Return the (x, y) coordinate for the center point of the cell that contains the specified text.  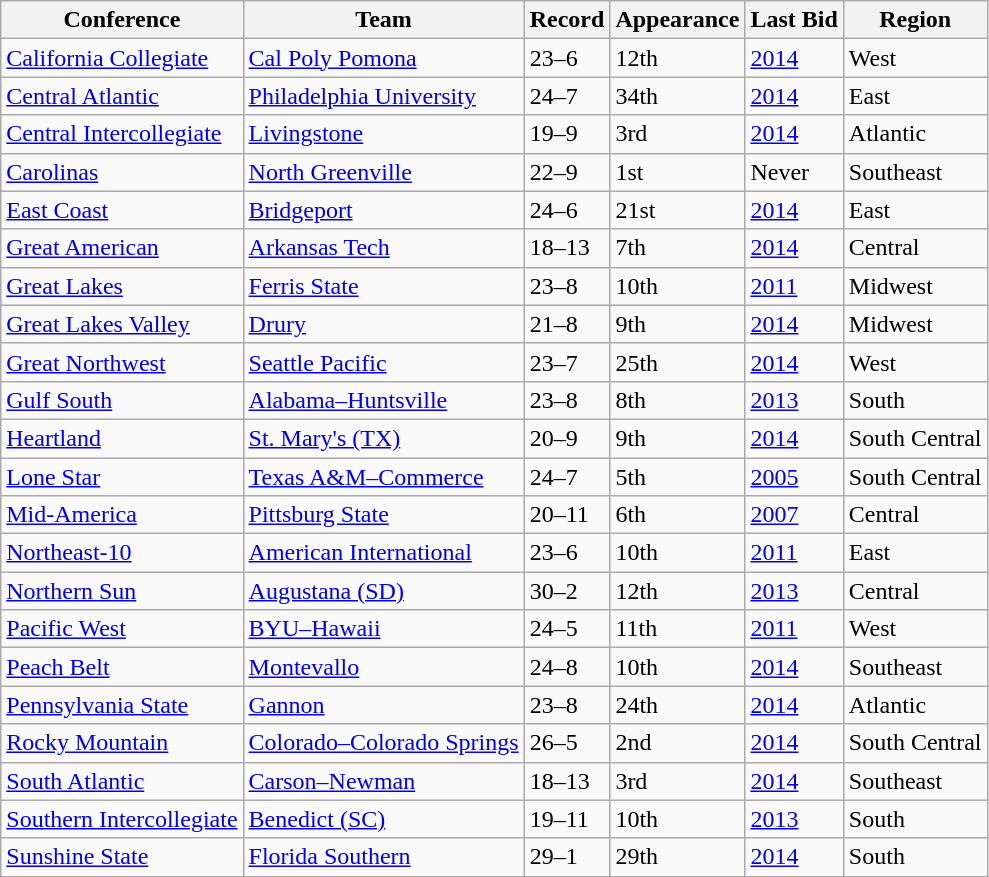
Great American (122, 248)
Pennsylvania State (122, 705)
BYU–Hawaii (384, 629)
Central Intercollegiate (122, 134)
California Collegiate (122, 58)
25th (678, 362)
24–5 (567, 629)
2005 (794, 477)
Benedict (SC) (384, 819)
22–9 (567, 172)
24–8 (567, 667)
5th (678, 477)
Northeast-10 (122, 553)
St. Mary's (TX) (384, 438)
24–6 (567, 210)
Lone Star (122, 477)
1st (678, 172)
Rocky Mountain (122, 743)
Drury (384, 324)
Peach Belt (122, 667)
30–2 (567, 591)
Team (384, 20)
Gulf South (122, 400)
7th (678, 248)
21–8 (567, 324)
Heartland (122, 438)
Great Lakes Valley (122, 324)
Sunshine State (122, 857)
Appearance (678, 20)
26–5 (567, 743)
Northern Sun (122, 591)
Gannon (384, 705)
Livingstone (384, 134)
Great Northwest (122, 362)
Region (915, 20)
Conference (122, 20)
American International (384, 553)
8th (678, 400)
Mid-America (122, 515)
29th (678, 857)
Pacific West (122, 629)
6th (678, 515)
Central Atlantic (122, 96)
20–11 (567, 515)
Never (794, 172)
Florida Southern (384, 857)
2007 (794, 515)
2nd (678, 743)
Texas A&M–Commerce (384, 477)
Cal Poly Pomona (384, 58)
Colorado–Colorado Springs (384, 743)
Pittsburg State (384, 515)
Augustana (SD) (384, 591)
Montevallo (384, 667)
Southern Intercollegiate (122, 819)
19–11 (567, 819)
29–1 (567, 857)
20–9 (567, 438)
Carson–Newman (384, 781)
Carolinas (122, 172)
South Atlantic (122, 781)
North Greenville (384, 172)
19–9 (567, 134)
34th (678, 96)
11th (678, 629)
East Coast (122, 210)
Arkansas Tech (384, 248)
Ferris State (384, 286)
Philadelphia University (384, 96)
Great Lakes (122, 286)
Bridgeport (384, 210)
23–7 (567, 362)
24th (678, 705)
Alabama–Huntsville (384, 400)
Last Bid (794, 20)
Record (567, 20)
21st (678, 210)
Seattle Pacific (384, 362)
